Output the [X, Y] coordinate of the center of the cell containing the given text.  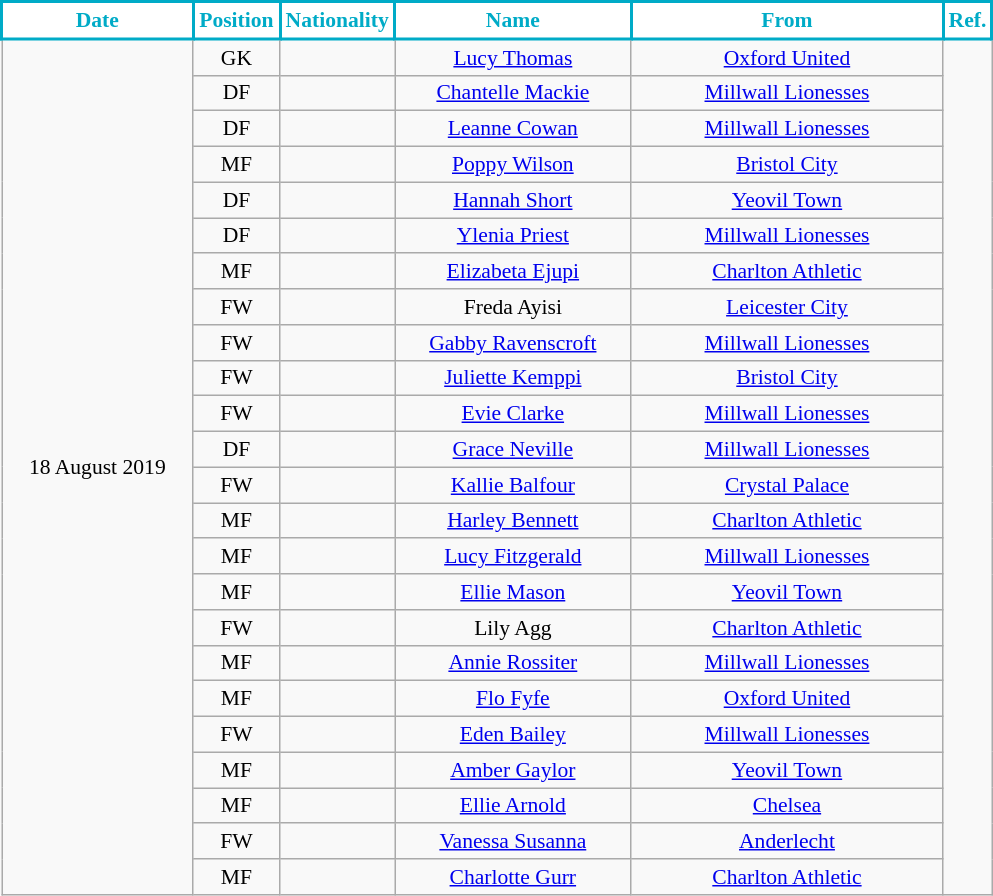
Evie Clarke [514, 414]
Grace Neville [514, 450]
Name [514, 20]
Ellie Arnold [514, 806]
Ref. [968, 20]
Vanessa Susanna [514, 842]
Eden Bailey [514, 735]
Kallie Balfour [514, 485]
GK [236, 57]
Position [236, 20]
Freda Ayisi [514, 307]
Juliette Kemppi [514, 378]
Nationality [338, 20]
Leicester City [787, 307]
Flo Fyfe [514, 699]
Elizabeta Ejupi [514, 272]
Harley Bennett [514, 521]
Hannah Short [514, 200]
Ellie Mason [514, 592]
Chelsea [787, 806]
Lucy Thomas [514, 57]
18 August 2019 [98, 467]
Gabby Ravenscroft [514, 343]
Crystal Palace [787, 485]
From [787, 20]
Lily Agg [514, 628]
Annie Rossiter [514, 663]
Chantelle Mackie [514, 93]
Lucy Fitzgerald [514, 557]
Ylenia Priest [514, 236]
Leanne Cowan [514, 129]
Amber Gaylor [514, 770]
Poppy Wilson [514, 165]
Anderlecht [787, 842]
Charlotte Gurr [514, 877]
Date [98, 20]
